Provide the (X, Y) coordinate of the cell's center where the given text is located.  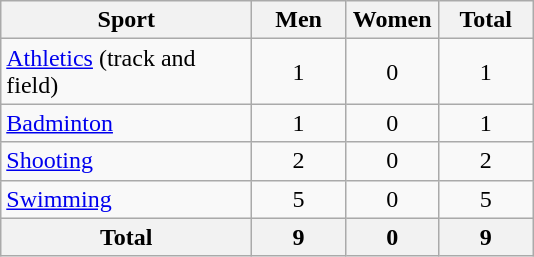
Women (392, 20)
Swimming (126, 199)
Athletics (track and field) (126, 72)
Badminton (126, 123)
Sport (126, 20)
Men (299, 20)
Shooting (126, 161)
